Locate the cell with the specified text and output its (X, Y) center coordinate. 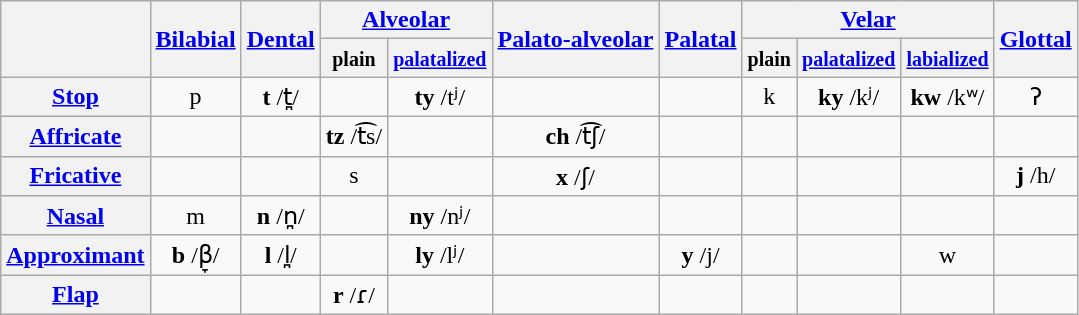
k (769, 97)
s (354, 176)
Velar (868, 20)
t /t̪/ (280, 97)
ch /t͡ʃ/ (576, 136)
kw /kʷ/ (948, 97)
m (196, 216)
Dental (280, 39)
r /ɾ/ (354, 295)
tz /t͡s/ (354, 136)
Fricative (76, 176)
labialized (948, 58)
ʔ (1036, 97)
ky /kʲ/ (848, 97)
Alveolar (406, 20)
j /h/ (1036, 176)
n /n̪/ (280, 216)
w (948, 255)
ny /nʲ/ (440, 216)
ty /tʲ/ (440, 97)
Approximant (76, 255)
Flap (76, 295)
Glottal (1036, 39)
Palato-alveolar (576, 39)
b /β̞/ (196, 255)
Bilabial (196, 39)
ly /lʲ/ (440, 255)
x /ʃ/ (576, 176)
Stop (76, 97)
p (196, 97)
Palatal (700, 39)
Nasal (76, 216)
l /l̪/ (280, 255)
y /j/ (700, 255)
Affricate (76, 136)
